Return the (X, Y) coordinate for the center point of the cell that contains the specified text.  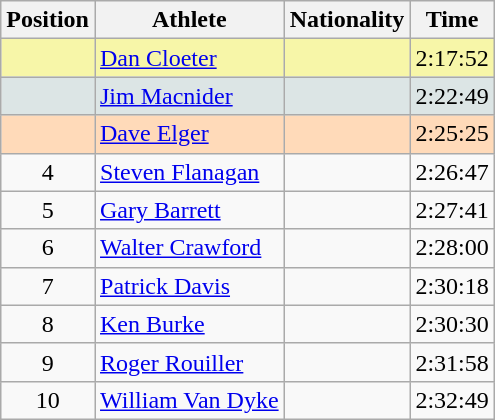
Gary Barrett (189, 210)
Roger Rouiller (189, 362)
William Van Dyke (189, 400)
Nationality (347, 20)
8 (48, 324)
2:28:00 (452, 248)
2:17:52 (452, 58)
2:27:41 (452, 210)
2:31:58 (452, 362)
2:30:30 (452, 324)
10 (48, 400)
Patrick Davis (189, 286)
Jim Macnider (189, 96)
Position (48, 20)
Athlete (189, 20)
5 (48, 210)
Walter Crawford (189, 248)
2:25:25 (452, 134)
Dave Elger (189, 134)
7 (48, 286)
2:26:47 (452, 172)
2:22:49 (452, 96)
Steven Flanagan (189, 172)
Dan Cloeter (189, 58)
9 (48, 362)
Ken Burke (189, 324)
2:30:18 (452, 286)
4 (48, 172)
6 (48, 248)
Time (452, 20)
2:32:49 (452, 400)
